Extract the [X, Y] coordinate from the center of the cell holding the provided text.  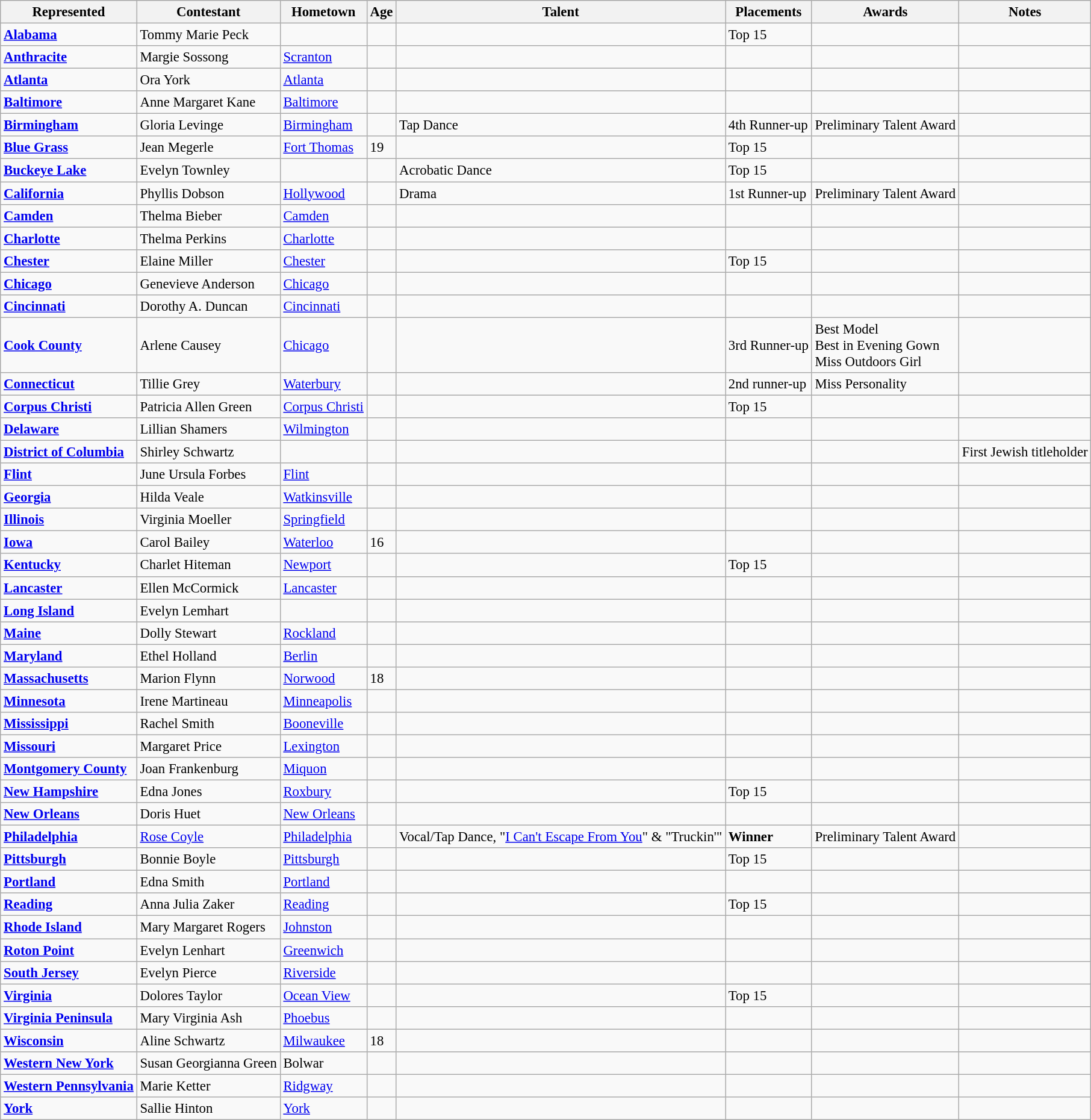
Georgia [69, 497]
Evelyn Pierce [208, 972]
Alabama [69, 35]
Waterbury [323, 384]
First Jewish titleholder [1025, 452]
Acrobatic Dance [561, 170]
Anne Margaret Kane [208, 102]
Carol Bailey [208, 543]
Marion Flynn [208, 679]
Marie Ketter [208, 1086]
Virginia [69, 995]
Booneville [323, 724]
Shirley Schwartz [208, 452]
Contestant [208, 12]
Norwood [323, 679]
Ora York [208, 80]
Wilmington [323, 429]
Buckeye Lake [69, 170]
Wisconsin [69, 1041]
District of Columbia [69, 452]
Represented [69, 12]
Edna Smith [208, 882]
Anna Julia Zaker [208, 905]
Aline Schwartz [208, 1041]
Susan Georgianna Green [208, 1063]
Evelyn Lenhart [208, 950]
Elaine Miller [208, 261]
Margaret Price [208, 746]
Evelyn Lemhart [208, 611]
4th Runner-up [768, 125]
Hometown [323, 12]
1st Runner-up [768, 193]
Virginia Moeller [208, 520]
Phyllis Dobson [208, 193]
Tillie Grey [208, 384]
Newport [323, 565]
Hilda Veale [208, 497]
Doris Huet [208, 814]
Evelyn Townley [208, 170]
Mississippi [69, 724]
Dolly Stewart [208, 633]
Phoebus [323, 1018]
Delaware [69, 429]
Johnston [323, 927]
Greenwich [323, 950]
Rachel Smith [208, 724]
Best ModelBest in Evening GownMiss Outdoors Girl [885, 345]
Springfield [323, 520]
Maine [69, 633]
Hollywood [323, 193]
Winner [768, 837]
Connecticut [69, 384]
Drama [561, 193]
Bonnie Boyle [208, 859]
Tommy Marie Peck [208, 35]
Berlin [323, 656]
Miss Personality [885, 384]
Age [382, 12]
Talent [561, 12]
Jean Megerle [208, 148]
New Hampshire [69, 792]
Dolores Taylor [208, 995]
Sallie Hinton [208, 1109]
Ethel Holland [208, 656]
Iowa [69, 543]
Gloria Levinge [208, 125]
Margie Sossong [208, 57]
Montgomery County [69, 769]
Kentucky [69, 565]
Waterloo [323, 543]
Ellen McCormick [208, 588]
Genevieve Anderson [208, 284]
Anthracite [69, 57]
Scranton [323, 57]
16 [382, 543]
Lillian Shamers [208, 429]
Vocal/Tap Dance, "I Can't Escape From You" & "Truckin'" [561, 837]
Thelma Perkins [208, 238]
Missouri [69, 746]
Minneapolis [323, 701]
California [69, 193]
Tap Dance [561, 125]
Mary Margaret Rogers [208, 927]
Awards [885, 12]
Illinois [69, 520]
Roxbury [323, 792]
Arlene Causey [208, 345]
Milwaukee [323, 1041]
Ridgway [323, 1086]
Long Island [69, 611]
Western New York [69, 1063]
Edna Jones [208, 792]
Bolwar [323, 1063]
Mary Virginia Ash [208, 1018]
3rd Runner-up [768, 345]
Western Pennsylvania [69, 1086]
Blue Grass [69, 148]
2nd runner-up [768, 384]
Charlet Hiteman [208, 565]
Dorothy A. Duncan [208, 306]
Roton Point [69, 950]
Riverside [323, 972]
Placements [768, 12]
Virginia Peninsula [69, 1018]
Notes [1025, 12]
Massachusetts [69, 679]
Maryland [69, 656]
Rose Coyle [208, 837]
Miquon [323, 769]
Rockland [323, 633]
Ocean View [323, 995]
South Jersey [69, 972]
June Ursula Forbes [208, 474]
19 [382, 148]
Thelma Bieber [208, 216]
Lexington [323, 746]
Patricia Allen Green [208, 406]
Rhode Island [69, 927]
Cook County [69, 345]
Minnesota [69, 701]
Joan Frankenburg [208, 769]
Watkinsville [323, 497]
Irene Martineau [208, 701]
Fort Thomas [323, 148]
